Locate the cell with the specified text and output its [x, y] center coordinate. 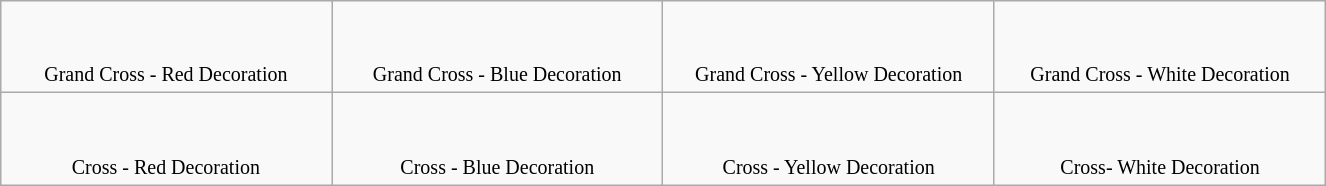
Grand Cross - Red Decoration [166, 47]
Cross- White Decoration [1160, 139]
Cross - Red Decoration [166, 139]
Grand Cross - Blue Decoration [498, 47]
Cross - Yellow Decoration [828, 139]
Grand Cross - White Decoration [1160, 47]
Cross - Blue Decoration [498, 139]
Grand Cross - Yellow Decoration [828, 47]
